Return [x, y] of the center of cell containing provided text 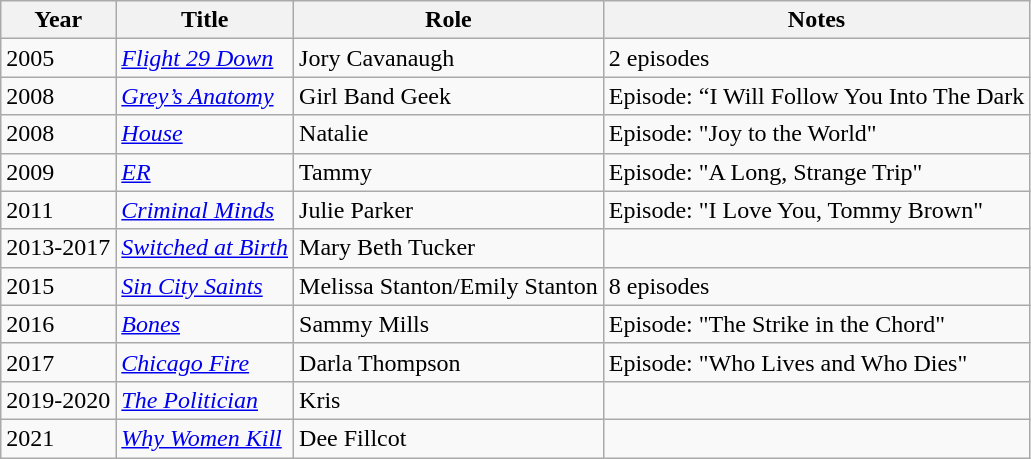
Flight 29 Down [205, 58]
Episode: "A Long, Strange Trip" [816, 172]
2013-2017 [58, 248]
2009 [58, 172]
Grey’s Anatomy [205, 96]
Chicago Fire [205, 362]
Darla Thompson [449, 362]
Criminal Minds [205, 210]
2015 [58, 286]
Title [205, 20]
Jory Cavanaugh [449, 58]
The Politician [205, 400]
Bones [205, 324]
Episode: "The Strike in the Chord" [816, 324]
Kris [449, 400]
8 episodes [816, 286]
Episode: "Who Lives and Who Dies" [816, 362]
2 episodes [816, 58]
Sammy Mills [449, 324]
Notes [816, 20]
Episode: “I Will Follow You Into The Dark [816, 96]
Girl Band Geek [449, 96]
House [205, 134]
Episode: "Joy to the World" [816, 134]
2011 [58, 210]
Julie Parker [449, 210]
Role [449, 20]
Episode: "I Love You, Tommy Brown" [816, 210]
Dee Fillcot [449, 438]
Melissa Stanton/Emily Stanton [449, 286]
2017 [58, 362]
2019-2020 [58, 400]
2016 [58, 324]
2005 [58, 58]
Year [58, 20]
Mary Beth Tucker [449, 248]
Natalie [449, 134]
Switched at Birth [205, 248]
Sin City Saints [205, 286]
Tammy [449, 172]
ER [205, 172]
2021 [58, 438]
Why Women Kill [205, 438]
